Scan for the cell matching the given text and deliver its [x, y] coordinate at center. 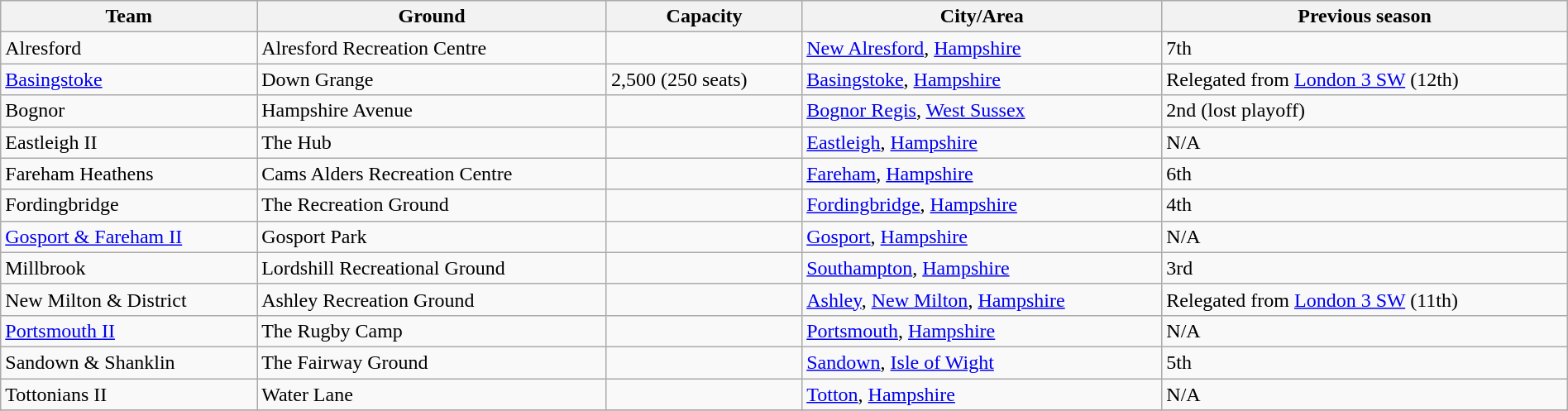
Tottonians II [129, 394]
4th [1365, 205]
Team [129, 17]
Portsmouth, Hampshire [982, 331]
Gosport & Fareham II [129, 237]
Southampton, Hampshire [982, 268]
5th [1365, 362]
Cams Alders Recreation Centre [432, 174]
Basingstoke, Hampshire [982, 79]
Previous season [1365, 17]
2,500 (250 seats) [704, 79]
Relegated from London 3 SW (11th) [1365, 299]
Alresford [129, 48]
2nd (lost playoff) [1365, 111]
Basingstoke [129, 79]
Bognor Regis, West Sussex [982, 111]
Fordingbridge [129, 205]
Relegated from London 3 SW (12th) [1365, 79]
Ashley Recreation Ground [432, 299]
Capacity [704, 17]
Ashley, New Milton, Hampshire [982, 299]
Sandown & Shanklin [129, 362]
Gosport, Hampshire [982, 237]
City/Area [982, 17]
Bognor [129, 111]
Water Lane [432, 394]
3rd [1365, 268]
Lordshill Recreational Ground [432, 268]
Ground [432, 17]
New Milton & District [129, 299]
Gosport Park [432, 237]
The Rugby Camp [432, 331]
Fordingbridge, Hampshire [982, 205]
Eastleigh, Hampshire [982, 142]
The Hub [432, 142]
6th [1365, 174]
The Fairway Ground [432, 362]
Fareham Heathens [129, 174]
7th [1365, 48]
Eastleigh II [129, 142]
Down Grange [432, 79]
Sandown, Isle of Wight [982, 362]
Totton, Hampshire [982, 394]
Portsmouth II [129, 331]
Fareham, Hampshire [982, 174]
Alresford Recreation Centre [432, 48]
New Alresford, Hampshire [982, 48]
Hampshire Avenue [432, 111]
The Recreation Ground [432, 205]
Millbrook [129, 268]
